Output the (x, y) coordinate of the center of the cell containing the given text.  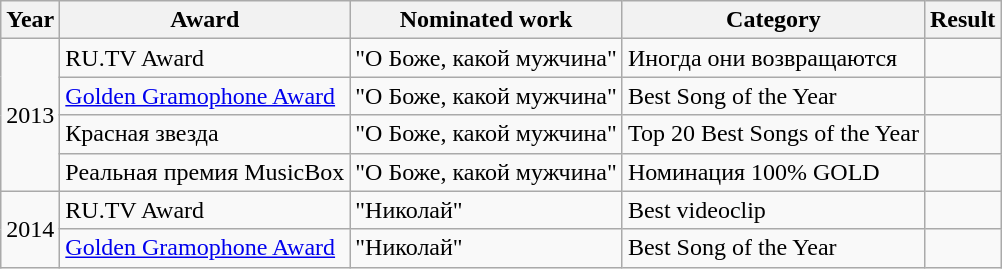
2014 (30, 229)
Top 20 Best Songs of the Year (773, 134)
Year (30, 20)
Award (205, 20)
Nominated work (486, 20)
Иногда они возвращаются (773, 58)
2013 (30, 115)
Best videoclip (773, 210)
Result (962, 20)
Category (773, 20)
Реальная премия MusicBox (205, 172)
Красная звезда (205, 134)
Номинация 100% GOLD (773, 172)
